Scan for the cell matching the given text and deliver its [x, y] coordinate at center. 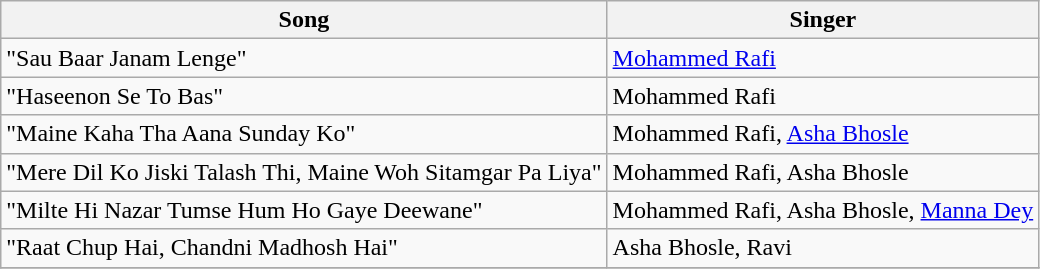
"Raat Chup Hai, Chandni Madhosh Hai" [304, 248]
"Maine Kaha Tha Aana Sunday Ko" [304, 134]
"Sau Baar Janam Lenge" [304, 58]
"Haseenon Se To Bas" [304, 96]
"Milte Hi Nazar Tumse Hum Ho Gaye Deewane" [304, 210]
Asha Bhosle, Ravi [823, 248]
Mohammed Rafi, Asha Bhosle, Manna Dey [823, 210]
Singer [823, 20]
"Mere Dil Ko Jiski Talash Thi, Maine Woh Sitamgar Pa Liya" [304, 172]
Song [304, 20]
